Scan for the cell matching the given text and deliver its [X, Y] coordinate at center. 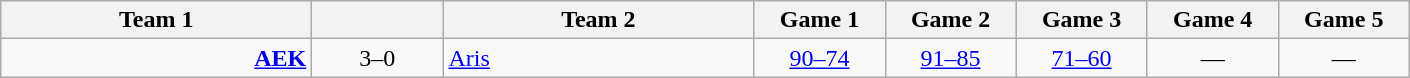
3–0 [378, 58]
Team 2 [598, 20]
Game 3 [1082, 20]
91–85 [950, 58]
Game 2 [950, 20]
71–60 [1082, 58]
AEK [156, 58]
Game 1 [820, 20]
Team 1 [156, 20]
90–74 [820, 58]
Game 4 [1212, 20]
Aris [598, 58]
Game 5 [1344, 20]
